Identify which cell holds the provided text, then report its (x, y) central coordinate. 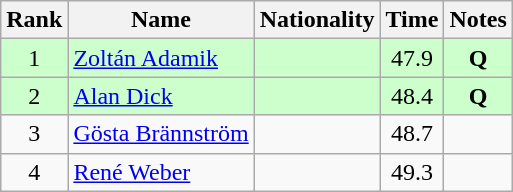
Notes (478, 20)
49.3 (412, 172)
47.9 (412, 58)
1 (34, 58)
48.4 (412, 96)
Gösta Brännström (161, 134)
4 (34, 172)
Time (412, 20)
48.7 (412, 134)
3 (34, 134)
Nationality (317, 20)
Alan Dick (161, 96)
Name (161, 20)
René Weber (161, 172)
Zoltán Adamik (161, 58)
2 (34, 96)
Rank (34, 20)
